Scan for the cell matching the given text and deliver its (X, Y) coordinate at center. 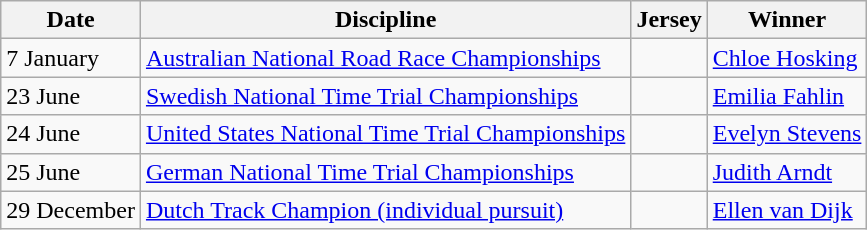
United States National Time Trial Championships (385, 134)
Chloe Hosking (787, 58)
Judith Arndt (787, 172)
German National Time Trial Championships (385, 172)
Evelyn Stevens (787, 134)
Australian National Road Race Championships (385, 58)
Date (71, 20)
7 January (71, 58)
24 June (71, 134)
Swedish National Time Trial Championships (385, 96)
Emilia Fahlin (787, 96)
Ellen van Dijk (787, 210)
23 June (71, 96)
Jersey (669, 20)
29 December (71, 210)
Winner (787, 20)
Dutch Track Champion (individual pursuit) (385, 210)
Discipline (385, 20)
25 June (71, 172)
